For the text-containing cell, return its midpoint in [x, y] coordinate format. 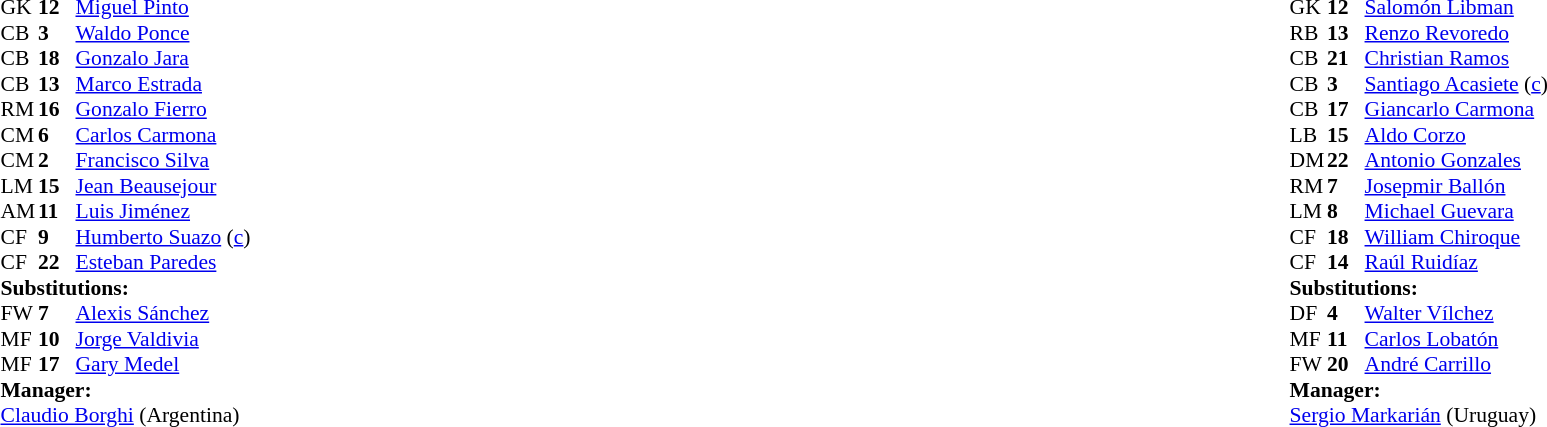
RB [1309, 33]
Carlos Carmona [164, 135]
Jorge Valdivia [164, 339]
DM [1309, 161]
Substitutions: [125, 288]
Alexis Sánchez [164, 313]
Gonzalo Jara [164, 59]
Waldo Ponce [164, 33]
14 [1346, 263]
Gonzalo Fierro [164, 109]
8 [1346, 211]
Gary Medel [164, 365]
DF [1309, 313]
2 [57, 161]
LB [1309, 135]
4 [1346, 313]
21 [1346, 59]
Esteban Paredes [164, 263]
Marco Estrada [164, 84]
9 [57, 237]
Humberto Suazo (c) [164, 237]
Manager: [125, 390]
20 [1346, 365]
AM [19, 211]
Jean Beausejour [164, 186]
16 [57, 109]
Luis Jiménez [164, 211]
6 [57, 135]
Francisco Silva [164, 161]
10 [57, 339]
